Pinpoint the cell where the given text exists, returning its (x, y) midpoint coordinate. 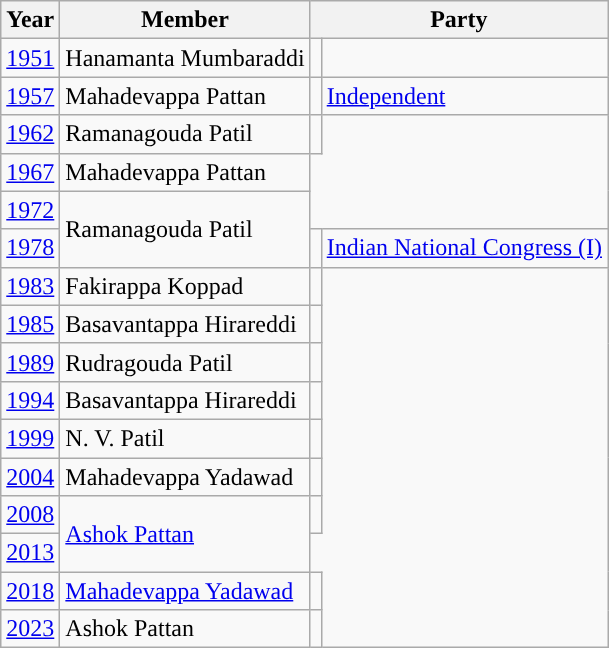
Fakirappa Koppad (185, 286)
1985 (30, 324)
1989 (30, 362)
1983 (30, 286)
2008 (30, 515)
Independent (464, 96)
Member (185, 20)
1972 (30, 210)
Rudragouda Patil (185, 362)
N. V. Patil (185, 438)
1957 (30, 96)
1951 (30, 58)
Party (458, 20)
Indian National Congress (I) (464, 248)
2004 (30, 477)
Hanamanta Mumbaraddi (185, 58)
2023 (30, 629)
2013 (30, 553)
1967 (30, 172)
1999 (30, 438)
2018 (30, 591)
1978 (30, 248)
1994 (30, 400)
Year (30, 20)
1962 (30, 134)
